Find where the given text appears and provide that cell's center as (X, Y) coordinate. 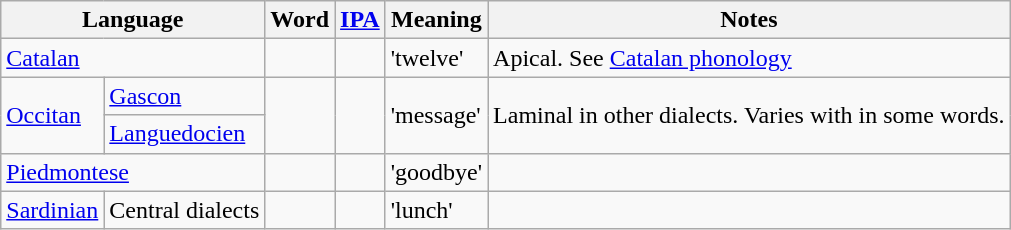
Language (133, 20)
Apical. See Catalan phonology (750, 58)
Occitan (52, 115)
Meaning (436, 20)
Languedocien (184, 134)
Word (300, 20)
Gascon (184, 96)
Laminal in other dialects. Varies with in some words. (750, 115)
IPA (360, 20)
Central dialects (184, 210)
'goodbye' (436, 172)
Notes (750, 20)
'lunch' (436, 210)
Sardinian (52, 210)
'message' (436, 115)
Catalan (133, 58)
Piedmontese (133, 172)
'twelve' (436, 58)
